Return the (x, y) coordinate for the center point of the cell that contains the specified text.  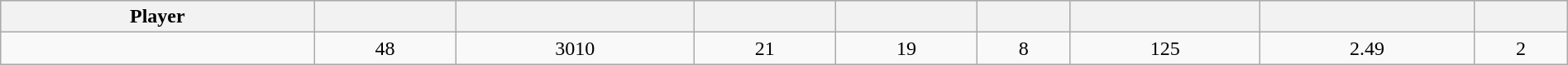
Player (157, 17)
8 (1024, 48)
21 (764, 48)
3010 (575, 48)
125 (1165, 48)
2.49 (1368, 48)
2 (1522, 48)
19 (906, 48)
48 (385, 48)
